Capture the cell that displays the provided text and extract its [X, Y] central coordinate. 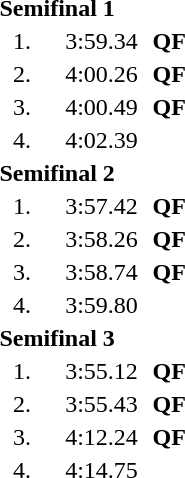
3:58.26 [102, 239]
4:12.24 [102, 437]
3:59.34 [102, 41]
3:58.74 [102, 272]
4:00.26 [102, 74]
3:59.80 [102, 305]
4:02.39 [102, 140]
4:00.49 [102, 107]
3:57.42 [102, 206]
3:55.12 [102, 371]
3:55.43 [102, 404]
